Locate the cell with the specified text and output its (x, y) center coordinate. 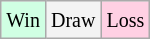
Draw (72, 20)
Loss (126, 20)
Win (24, 20)
